Output the (X, Y) coordinate of the center of the cell containing the given text.  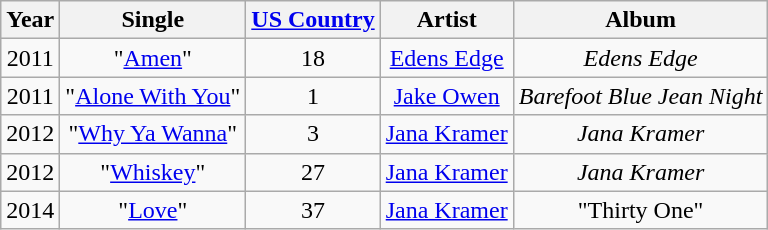
Album (640, 20)
"Whiskey" (153, 172)
"Why Ya Wanna" (153, 134)
Barefoot Blue Jean Night (640, 96)
3 (313, 134)
US Country (313, 20)
Artist (446, 20)
Single (153, 20)
"Thirty One" (640, 210)
"Alone With You" (153, 96)
Jake Owen (446, 96)
18 (313, 58)
37 (313, 210)
Year (30, 20)
2014 (30, 210)
"Amen" (153, 58)
"Love" (153, 210)
1 (313, 96)
27 (313, 172)
